Provide the [x, y] coordinate of the cell's center where the given text is located.  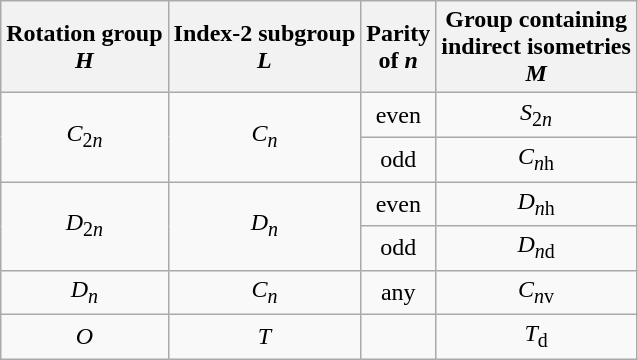
Cnh [536, 159]
Cnv [536, 292]
any [398, 292]
Dnh [536, 204]
C2n [84, 138]
T [264, 337]
Rotation groupH [84, 47]
Dnd [536, 248]
Td [536, 337]
D2n [84, 226]
Index-2 subgroupL [264, 47]
S2n [536, 115]
Group containing indirect isometriesM [536, 47]
O [84, 337]
Parityof n [398, 47]
